Search for the cell housing the specified text and yield its (x, y) center coordinate. 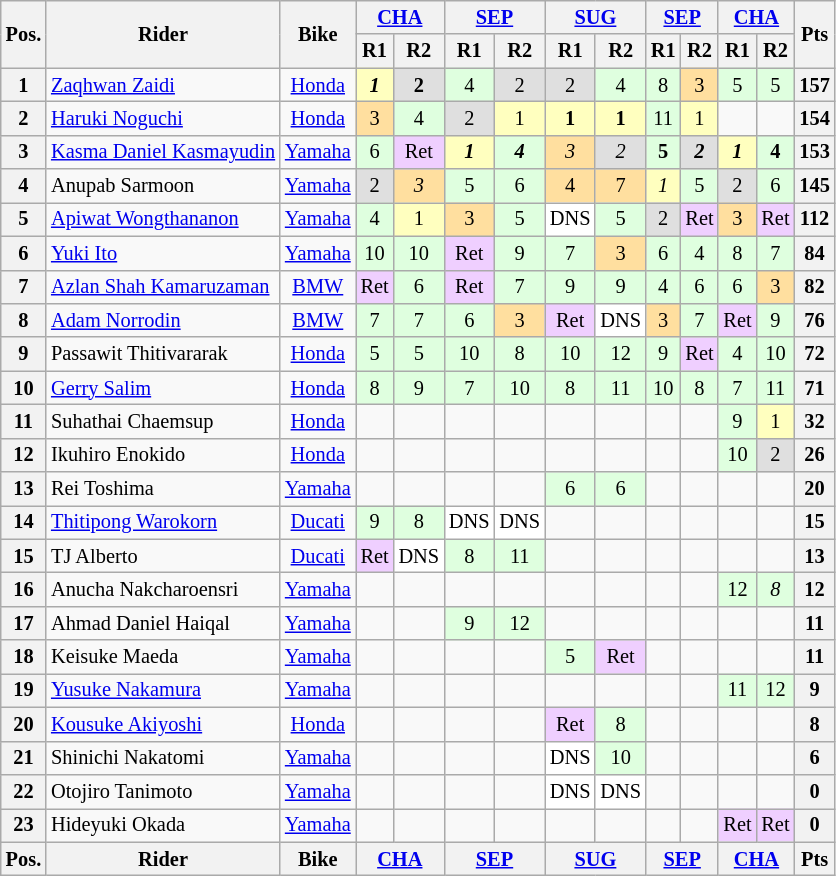
Keisuke Maeda (163, 657)
Haruki Noguchi (163, 118)
18 (24, 657)
21 (24, 758)
Apiwat Wongthananon (163, 219)
Yuki Ito (163, 253)
Ikuhiro Enokido (163, 455)
17 (24, 623)
Azlan Shah Kamaruzaman (163, 287)
Hideyuki Okada (163, 825)
19 (24, 690)
32 (814, 421)
154 (814, 118)
22 (24, 791)
Kousuke Akiyoshi (163, 724)
Rei Toshima (163, 489)
Adam Norrodin (163, 320)
Anupab Sarmoon (163, 186)
82 (814, 287)
Thitipong Warokorn (163, 522)
TJ Alberto (163, 556)
14 (24, 522)
Gerry Salim (163, 388)
26 (814, 455)
Kasma Daniel Kasmayudin (163, 152)
Otojiro Tanimoto (163, 791)
16 (24, 589)
Suhathai Chaemsup (163, 421)
Anucha Nakcharoensri (163, 589)
23 (24, 825)
153 (814, 152)
72 (814, 354)
Zaqhwan Zaidi (163, 85)
112 (814, 219)
Passawit Thitivararak (163, 354)
76 (814, 320)
Shinichi Nakatomi (163, 758)
Yusuke Nakamura (163, 690)
145 (814, 186)
157 (814, 85)
84 (814, 253)
Ahmad Daniel Haiqal (163, 623)
71 (814, 388)
